Scan for the cell matching the given text and deliver its (X, Y) coordinate at center. 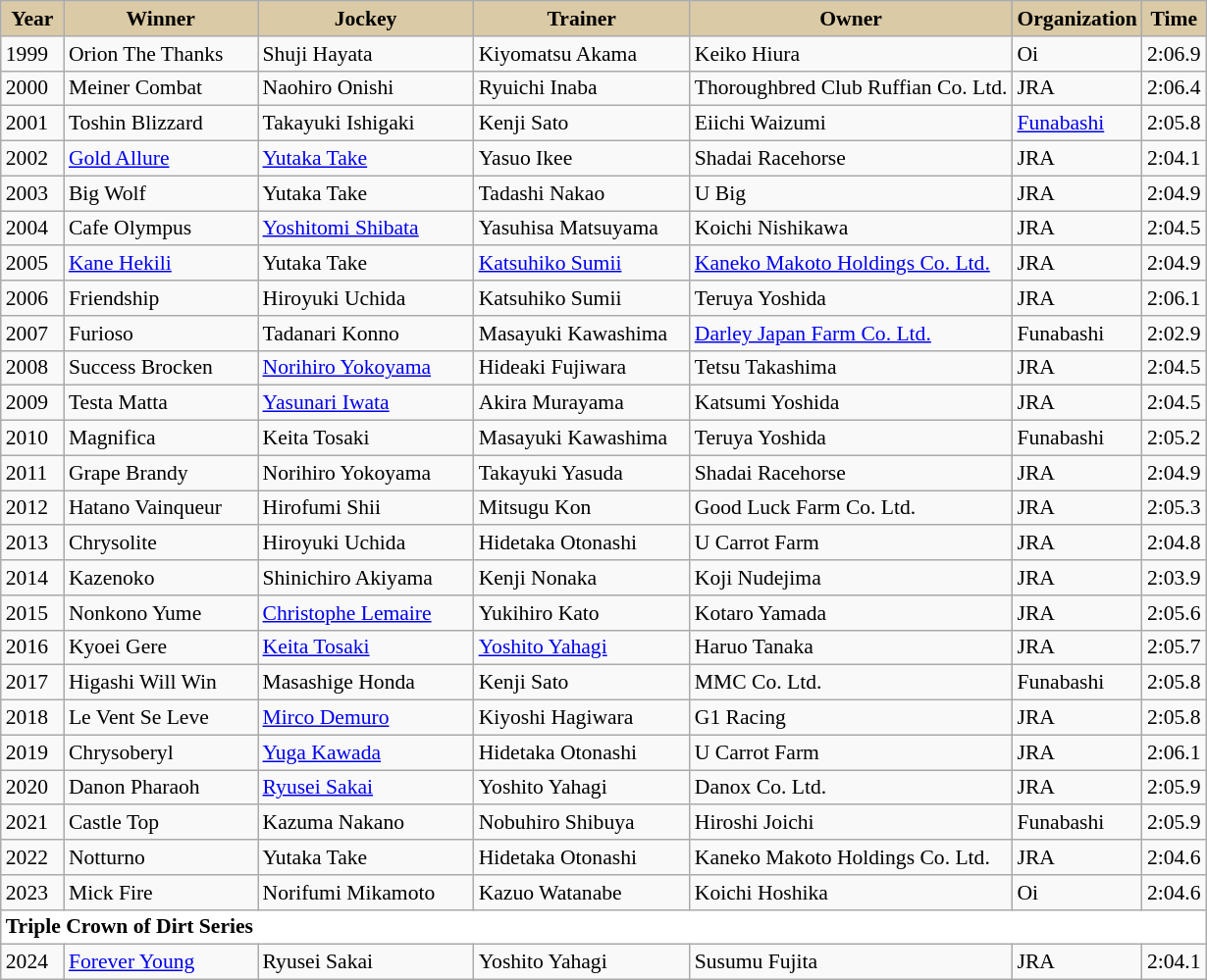
2014 (32, 578)
Testa Matta (161, 403)
Tadashi Nakao (582, 193)
Tadanari Konno (365, 334)
2004 (32, 229)
Gold Allure (161, 159)
2001 (32, 124)
2:06.4 (1174, 88)
2:03.9 (1174, 578)
Koichi Nishikawa (852, 229)
2020 (32, 788)
2:06.9 (1174, 54)
Kotaro Yamada (852, 613)
Winner (161, 19)
Yasuhisa Matsuyama (582, 229)
2:05.7 (1174, 647)
Nobuhiro Shibuya (582, 823)
Naohiro Onishi (365, 88)
2:05.2 (1174, 438)
2010 (32, 438)
2024 (32, 962)
2016 (32, 647)
Trainer (582, 19)
Masashige Honda (365, 683)
2021 (32, 823)
Kane Hekili (161, 264)
2:05.3 (1174, 508)
Shinichiro Akiyama (365, 578)
Koji Nudejima (852, 578)
Chrysolite (161, 543)
Katsumi Yoshida (852, 403)
1999 (32, 54)
Success Brocken (161, 368)
Yuga Kawada (365, 752)
Takayuki Ishigaki (365, 124)
Year (32, 19)
2006 (32, 298)
U Big (852, 193)
2019 (32, 752)
Ryuichi Inaba (582, 88)
2008 (32, 368)
Christophe Lemaire (365, 613)
2:02.9 (1174, 334)
Notturno (161, 857)
Le Vent Se Leve (161, 718)
Kazenoko (161, 578)
Hatano Vainqueur (161, 508)
Higashi Will Win (161, 683)
Darley Japan Farm Co. Ltd. (852, 334)
Kenji Nonaka (582, 578)
Tetsu Takashima (852, 368)
2011 (32, 473)
2022 (32, 857)
Keiko Hiura (852, 54)
G1 Racing (852, 718)
2:04.8 (1174, 543)
Hideaki Fujiwara (582, 368)
Magnifica (161, 438)
Shuji Hayata (365, 54)
2013 (32, 543)
Mitsugu Kon (582, 508)
Orion The Thanks (161, 54)
Yoshitomi Shibata (365, 229)
2005 (32, 264)
Triple Crown of Dirt Series (603, 927)
Takayuki Yasuda (582, 473)
Good Luck Farm Co. Ltd. (852, 508)
Norifumi Mikamoto (365, 893)
Owner (852, 19)
2018 (32, 718)
Koichi Hoshika (852, 893)
Yasunari Iwata (365, 403)
Nonkono Yume (161, 613)
Meiner Combat (161, 88)
2023 (32, 893)
2017 (32, 683)
Castle Top (161, 823)
Yukihiro Kato (582, 613)
Toshin Blizzard (161, 124)
Thoroughbred Club Ruffian Co. Ltd. (852, 88)
Organization (1076, 19)
Grape Brandy (161, 473)
Akira Murayama (582, 403)
Kazuma Nakano (365, 823)
Mick Fire (161, 893)
Kazuo Watanabe (582, 893)
2002 (32, 159)
Yasuo Ikee (582, 159)
2003 (32, 193)
2:05.6 (1174, 613)
Hirofumi Shii (365, 508)
Kiyoshi Hagiwara (582, 718)
Hiroshi Joichi (852, 823)
Haruo Tanaka (852, 647)
Jockey (365, 19)
MMC Co. Ltd. (852, 683)
2015 (32, 613)
2007 (32, 334)
Big Wolf (161, 193)
Danox Co. Ltd. (852, 788)
Chrysoberyl (161, 752)
2000 (32, 88)
Friendship (161, 298)
Forever Young (161, 962)
Mirco Demuro (365, 718)
Furioso (161, 334)
Danon Pharaoh (161, 788)
Time (1174, 19)
Eiichi Waizumi (852, 124)
2009 (32, 403)
Kiyomatsu Akama (582, 54)
Cafe Olympus (161, 229)
2012 (32, 508)
Kyoei Gere (161, 647)
Susumu Fujita (852, 962)
